For the text-containing cell, return its midpoint in [x, y] coordinate format. 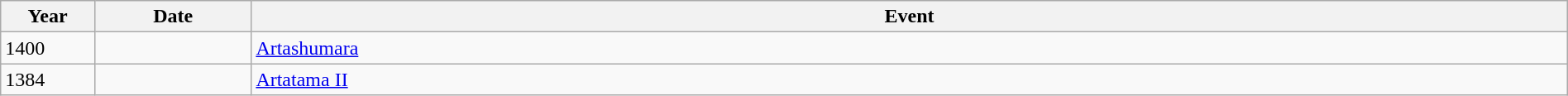
1384 [48, 79]
Artatama II [910, 79]
Date [172, 17]
Artashumara [910, 48]
Event [910, 17]
1400 [48, 48]
Year [48, 17]
